For the text-containing cell, return its midpoint in [x, y] coordinate format. 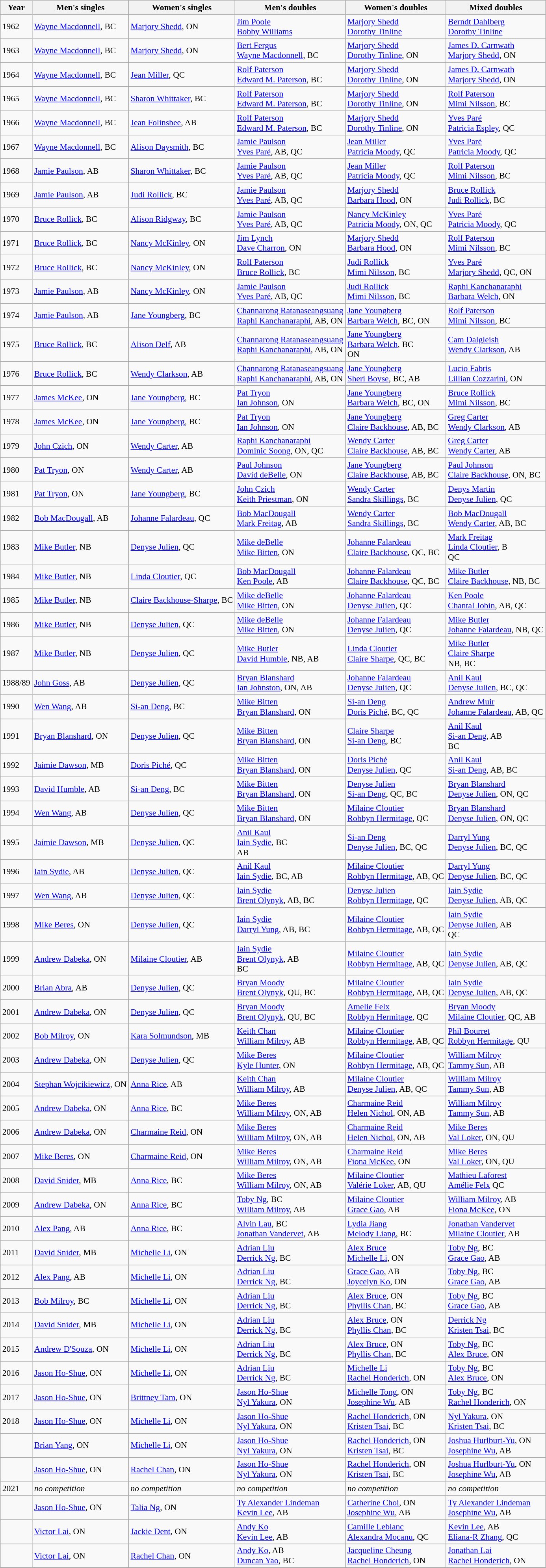
Ty Alexander LindemanKevin Lee, AB [290, 1507]
1964 [17, 75]
Raphi KanchanaraphiBarbara Welch, ON [496, 292]
Bob MacDougallWendy Carter, AB, BC [496, 518]
Doris PichéDenyse Julien, QC [396, 765]
Yves ParéMarjory Shedd, QC, ON [496, 267]
Michelle LiRachel Honderich, ON [396, 1373]
2004 [17, 1084]
John Czich, ON [80, 446]
Grace Gao, ABJoycelyn Ko, ON [396, 1276]
1962 [17, 27]
Bob MacDougallKen Poole, AB [290, 577]
Cam DalgleishWendy Clarkson, AB [496, 344]
1998 [17, 925]
Judi Rollick, BC [182, 195]
Milaine CloutierGrace Gao, AB [396, 1205]
Brian Yang, ON [80, 1445]
Bob Milroy, ON [80, 1036]
1990 [17, 707]
Nancy McKinleyPatricia Moody, ON, QC [396, 219]
Bruce RollickJudi Rollick, BC [496, 195]
Greg CarterWendy Carter, AB [496, 446]
2015 [17, 1349]
Mathieu LaforestAmélie Felx QC [496, 1180]
Iain SydieBrent Olynyk, AB, BC [290, 896]
Jonathan VandervetMilaine Cloutier, AB [496, 1228]
Wendy Clarkson, AB [182, 373]
Lucio FabrisLillian Cozzarini, ON [496, 373]
Jean Folinsbee, AB [182, 123]
Marjory SheddDorothy Tinline [396, 27]
1975 [17, 344]
1983 [17, 548]
1984 [17, 577]
2009 [17, 1205]
Iain Sydie, AB [80, 871]
1972 [17, 267]
Bryan MoodyMilaine Cloutier, QC, AB [496, 1012]
Anil KaulIain Sydie, BC, AB [290, 871]
2006 [17, 1132]
Toby Ng, BCWilliam Milroy, AB [290, 1205]
2003 [17, 1060]
Bryan BlanshardIan Johnston, ON, AB [290, 683]
1999 [17, 959]
2016 [17, 1373]
Phil BourretRobbyn Hermitage, QU [496, 1036]
Doris Piché, QC [182, 765]
1970 [17, 219]
2008 [17, 1180]
Mike BeresKyle Hunter, ON [290, 1060]
Mark FreitagLinda Cloutier, BQC [496, 548]
Jim LynchDave Charron, ON [290, 243]
1965 [17, 98]
Bob Milroy, BC [80, 1301]
1986 [17, 625]
1968 [17, 171]
1978 [17, 422]
Catherine Choi, ONJosephine Wu, AB [396, 1507]
1974 [17, 315]
Anil KaulSi-an Deng, ABBC [496, 736]
Michelle Tong, ONJosephine Wu, AB [396, 1397]
Mike ButlerDavid Humble, NB, AB [290, 654]
Si-an DengDenyse Julien, BC, QC [396, 842]
Nyl Yakura, ONKristen Tsai, BC [496, 1421]
Si-an DengDoris Piché, BC, QC [396, 707]
Jane YoungbergBarbara Welch, BCON [396, 344]
2001 [17, 1012]
Mike ButlerJohanne Falardeau, NB, QC [496, 625]
1982 [17, 518]
Iain SydieDenyse Julien, ABQC [496, 925]
1995 [17, 842]
Mixed doubles [496, 7]
Jonathan LaiRachel Honderich, ON [496, 1555]
Jim PooleBobby Williams [290, 27]
1979 [17, 446]
1996 [17, 871]
Anil KaulDenyse Julien, BC, QC [496, 683]
Alex BruceMichelle Li, ON [396, 1253]
Andrew D'Souza, ON [80, 1349]
Derrick NgKristen Tsai, BC [496, 1325]
Alvin Lau, BCJonathan Vandervet, AB [290, 1228]
Denyse JulienSi-an Deng, QC, BC [396, 790]
2017 [17, 1397]
Kara Solmundson, MB [182, 1036]
Bruce RollickMimi Nilsson, BC [496, 398]
Brian Abra, AB [80, 988]
1987 [17, 654]
John Goss, AB [80, 683]
Anna Rice, AB [182, 1084]
Kevin Lee, ABEliana-R Zhang, QC [496, 1532]
Andy Ko, ABDuncan Yao, BC [290, 1555]
1985 [17, 600]
Milaine CloutierDenyse Julien, AB, QC [396, 1084]
1963 [17, 50]
Linda CloutierClaire Sharpe, QC, BC [396, 654]
Rolf PatersonBruce Rollick, BC [290, 267]
1980 [17, 470]
David Humble, AB [80, 790]
Iain SydieBrent Olynyk, ABBC [290, 959]
2000 [17, 988]
2010 [17, 1228]
Wendy CarterClaire Backhouse, AB, BC [396, 446]
Camille LeblancAlexandra Mocanu, QC [396, 1532]
Greg CarterWendy Clarkson, AB [496, 422]
Lydia JiangMelody Liang, BC [396, 1228]
Men's singles [80, 7]
2002 [17, 1036]
Toby Ng, BCRachel Honderich, ON [496, 1397]
Ken PooleChantal Jobin, AB, QC [496, 600]
Men's doubles [290, 7]
Denyse JulienRobbyn Hermitage, QC [396, 896]
Stephan Wojcikiewicz, ON [80, 1084]
1977 [17, 398]
1971 [17, 243]
2012 [17, 1276]
Bryan Blanshard, ON [80, 736]
1966 [17, 123]
2011 [17, 1253]
Andy KoKevin Lee, AB [290, 1532]
Paul JohnsonDavid deBelle, ON [290, 470]
Yves ParéPatricia Espley, QC [496, 123]
Ty Alexander LindemanJosephine Wu, AB [496, 1507]
Anil KaulIain Sydie, BCAB [290, 842]
Bob MacDougall, AB [80, 518]
Raphi KanchanaraphiDominic Soong, ON, QC [290, 446]
1994 [17, 813]
Anil KaulSi-an Deng, AB, BC [496, 765]
Jackie Dent, ON [182, 1532]
Talia Ng, ON [182, 1507]
Amelie FelxRobbyn Hermitage, QC [396, 1012]
1992 [17, 765]
Linda Cloutier, QC [182, 577]
Alison Ridgway, BC [182, 219]
Paul JohnsonClaire Backhouse, ON, BC [496, 470]
2018 [17, 1421]
1973 [17, 292]
Claire Backhouse-Sharpe, BC [182, 600]
Denys MartinDenyse Julien, QC [496, 494]
Year [17, 7]
1969 [17, 195]
Bert FergusWayne Macdonnell, BC [290, 50]
Charmaine ReidFiona McKee, ON [396, 1157]
Mike ButlerClaire SharpeNB, BC [496, 654]
1976 [17, 373]
Berndt DahlbergDorothy Tinline [496, 27]
Alison Daysmith, BC [182, 147]
2007 [17, 1157]
Women's doubles [396, 7]
2014 [17, 1325]
Iain SydieDarryl Yung, AB, BC [290, 925]
Milaine Cloutier, AB [182, 959]
Brittney Tam, ON [182, 1397]
2013 [17, 1301]
1981 [17, 494]
1988/89 [17, 683]
1991 [17, 736]
1993 [17, 790]
William Milroy, ABFiona McKee, ON [496, 1205]
2005 [17, 1109]
Jean Miller, QC [182, 75]
Claire SharpeSi-an Deng, BC [396, 736]
Milaine CloutierValérie Loker, AB, QU [396, 1180]
Andrew MuirJohanne Falardeau, AB, QC [496, 707]
Milaine CloutierRobbyn Hermitage, QC [396, 813]
Bob MacDougallMark Freitag, AB [290, 518]
Jane YoungbergSheri Boyse, BC, AB [396, 373]
Mike ButlerClaire Backhouse, NB, BC [496, 577]
Johanne Falardeau, QC [182, 518]
2021 [17, 1489]
Jacqueline CheungRachel Honderich, ON [396, 1555]
1967 [17, 147]
John CzichKeith Priestman, ON [290, 494]
Women's singles [182, 7]
Alison Delf, AB [182, 344]
1997 [17, 896]
